Extract the [x, y] coordinate from the center of the cell holding the provided text.  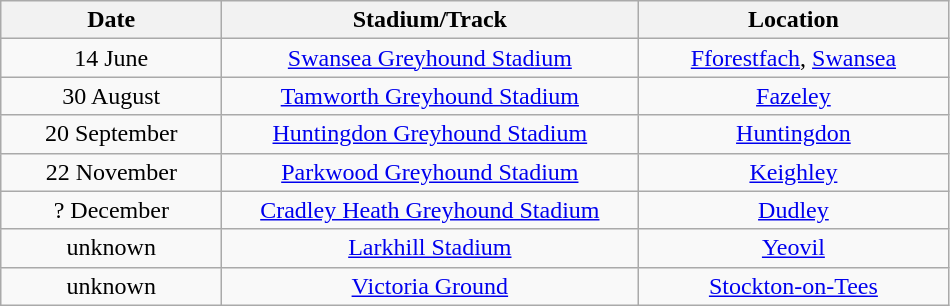
Stockton-on-Tees [794, 286]
Victoria Ground [430, 286]
Huntingdon [794, 134]
Dudley [794, 210]
? December [112, 210]
Cradley Heath Greyhound Stadium [430, 210]
Fazeley [794, 96]
Location [794, 20]
20 September [112, 134]
22 November [112, 172]
Keighley [794, 172]
Larkhill Stadium [430, 248]
14 June [112, 58]
30 August [112, 96]
Huntingdon Greyhound Stadium [430, 134]
Tamworth Greyhound Stadium [430, 96]
Date [112, 20]
Stadium/Track [430, 20]
Fforestfach, Swansea [794, 58]
Yeovil [794, 248]
Swansea Greyhound Stadium [430, 58]
Parkwood Greyhound Stadium [430, 172]
